Find where the given text appears and provide that cell's center as [x, y] coordinate. 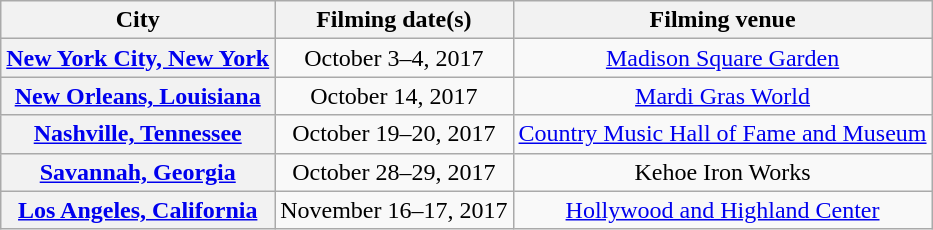
New York City, New York [138, 58]
New Orleans, Louisiana [138, 96]
October 3–4, 2017 [394, 58]
October 19–20, 2017 [394, 134]
Filming date(s) [394, 20]
Los Angeles, California [138, 210]
November 16–17, 2017 [394, 210]
City [138, 20]
October 14, 2017 [394, 96]
Savannah, Georgia [138, 172]
Madison Square Garden [722, 58]
Country Music Hall of Fame and Museum [722, 134]
Hollywood and Highland Center [722, 210]
Nashville, Tennessee [138, 134]
Kehoe Iron Works [722, 172]
October 28–29, 2017 [394, 172]
Mardi Gras World [722, 96]
Filming venue [722, 20]
